From the cell containing the given text, extract its center point as [x, y] coordinate. 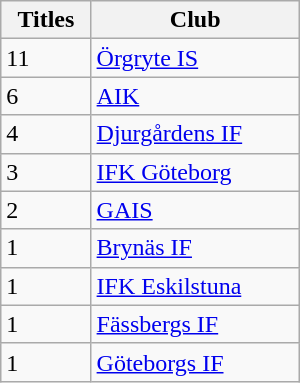
IFK Göteborg [195, 172]
GAIS [195, 210]
Titles [46, 20]
4 [46, 134]
Club [195, 20]
2 [46, 210]
AIK [195, 96]
Fässbergs IF [195, 324]
Göteborgs IF [195, 362]
Brynäs IF [195, 248]
Djurgårdens IF [195, 134]
IFK Eskilstuna [195, 286]
11 [46, 58]
Örgryte IS [195, 58]
3 [46, 172]
6 [46, 96]
